Provide the [x, y] coordinate of the cell's center where the given text is located.  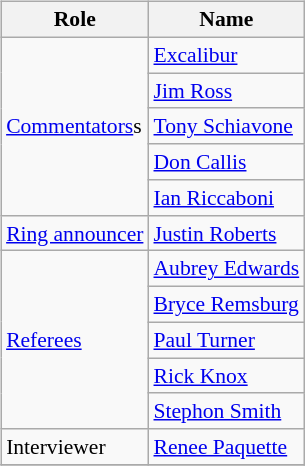
Paul Turner [226, 340]
Tony Schiavone [226, 126]
Aubrey Edwards [226, 269]
Renee Paquette [226, 447]
Interviewer [74, 447]
Justin Roberts [226, 233]
Stephon Smith [226, 411]
Excalibur [226, 55]
Name [226, 20]
Role [74, 20]
Jim Ross [226, 91]
Rick Knox [226, 376]
Commentatorss [74, 126]
Don Callis [226, 162]
Ring announcer [74, 233]
Bryce Remsburg [226, 305]
Referees [74, 340]
Ian Riccaboni [226, 198]
